Provide the [X, Y] coordinate of the cell's center where the given text is located.  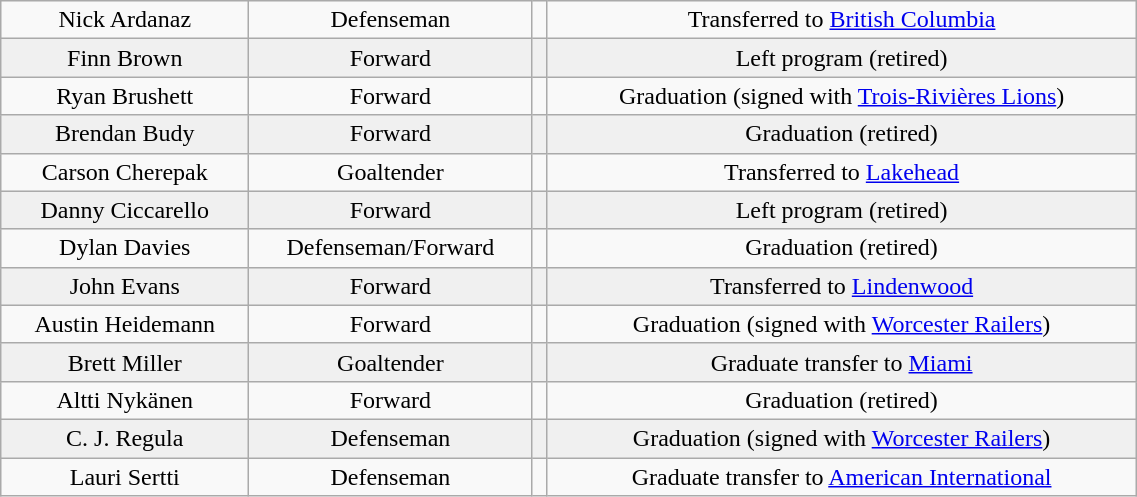
Brett Miller [125, 362]
Carson Cherepak [125, 172]
Transferred to Lakehead [841, 172]
Altti Nykänen [125, 400]
Transferred to British Columbia [841, 20]
Nick Ardanaz [125, 20]
Graduate transfer to American International [841, 477]
Ryan Brushett [125, 96]
Graduate transfer to Miami [841, 362]
Dylan Davies [125, 248]
John Evans [125, 286]
Lauri Sertti [125, 477]
C. J. Regula [125, 438]
Graduation (signed with Trois-Rivières Lions) [841, 96]
Austin Heidemann [125, 324]
Danny Ciccarello [125, 210]
Defenseman/Forward [390, 248]
Brendan Budy [125, 134]
Transferred to Lindenwood [841, 286]
Finn Brown [125, 58]
